Capture the cell that displays the provided text and extract its (x, y) central coordinate. 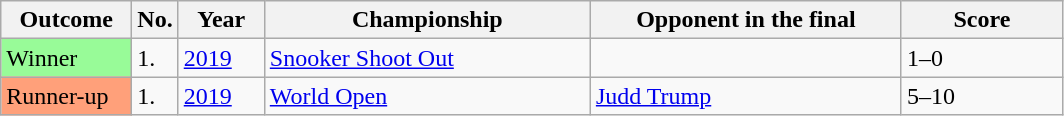
World Open (427, 96)
Winner (66, 58)
Year (221, 20)
1–0 (982, 58)
Snooker Shoot Out (427, 58)
Championship (427, 20)
Runner-up (66, 96)
Judd Trump (746, 96)
Outcome (66, 20)
Score (982, 20)
No. (155, 20)
5–10 (982, 96)
Opponent in the final (746, 20)
